Extract the [X, Y] coordinate from the center of the cell holding the provided text.  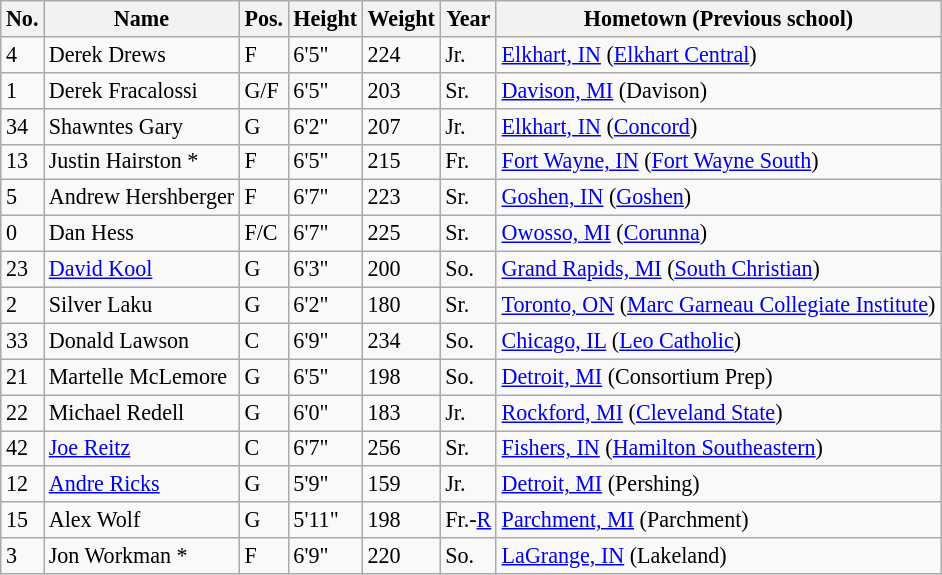
Owosso, MI (Corunna) [718, 233]
Detroit, MI (Pershing) [718, 484]
Rockford, MI (Cleveland State) [718, 412]
42 [22, 448]
6'0" [325, 412]
Fort Wayne, IN (Fort Wayne South) [718, 162]
Parchment, MI (Parchment) [718, 520]
Detroit, MI (Consortium Prep) [718, 377]
Derek Drews [142, 54]
Justin Hairston * [142, 162]
Derek Fracalossi [142, 90]
13 [22, 162]
23 [22, 269]
183 [401, 412]
Height [325, 18]
Fishers, IN (Hamilton Southeastern) [718, 448]
15 [22, 520]
F/C [264, 233]
6'3" [325, 269]
203 [401, 90]
Donald Lawson [142, 341]
Andrew Hershberger [142, 198]
5'9" [325, 484]
Joe Reitz [142, 448]
Alex Wolf [142, 520]
Elkhart, IN (Concord) [718, 126]
Chicago, IL (Leo Catholic) [718, 341]
12 [22, 484]
5'11" [325, 520]
Toronto, ON (Marc Garneau Collegiate Institute) [718, 305]
256 [401, 448]
34 [22, 126]
Name [142, 18]
234 [401, 341]
Grand Rapids, MI (South Christian) [718, 269]
5 [22, 198]
200 [401, 269]
3 [22, 556]
Andre Ricks [142, 484]
207 [401, 126]
1 [22, 90]
Shawntes Gary [142, 126]
LaGrange, IN (Lakeland) [718, 556]
Fr.-R [468, 520]
21 [22, 377]
223 [401, 198]
Davison, MI (Davison) [718, 90]
0 [22, 233]
224 [401, 54]
Weight [401, 18]
Dan Hess [142, 233]
Fr. [468, 162]
159 [401, 484]
220 [401, 556]
David Kool [142, 269]
33 [22, 341]
G/F [264, 90]
Jon Workman * [142, 556]
Year [468, 18]
180 [401, 305]
225 [401, 233]
Goshen, IN (Goshen) [718, 198]
22 [22, 412]
Martelle McLemore [142, 377]
Pos. [264, 18]
4 [22, 54]
No. [22, 18]
Hometown (Previous school) [718, 18]
Elkhart, IN (Elkhart Central) [718, 54]
215 [401, 162]
Michael Redell [142, 412]
Silver Laku [142, 305]
2 [22, 305]
